Determine the (X, Y) coordinate at the center of the cell enclosing the given text.  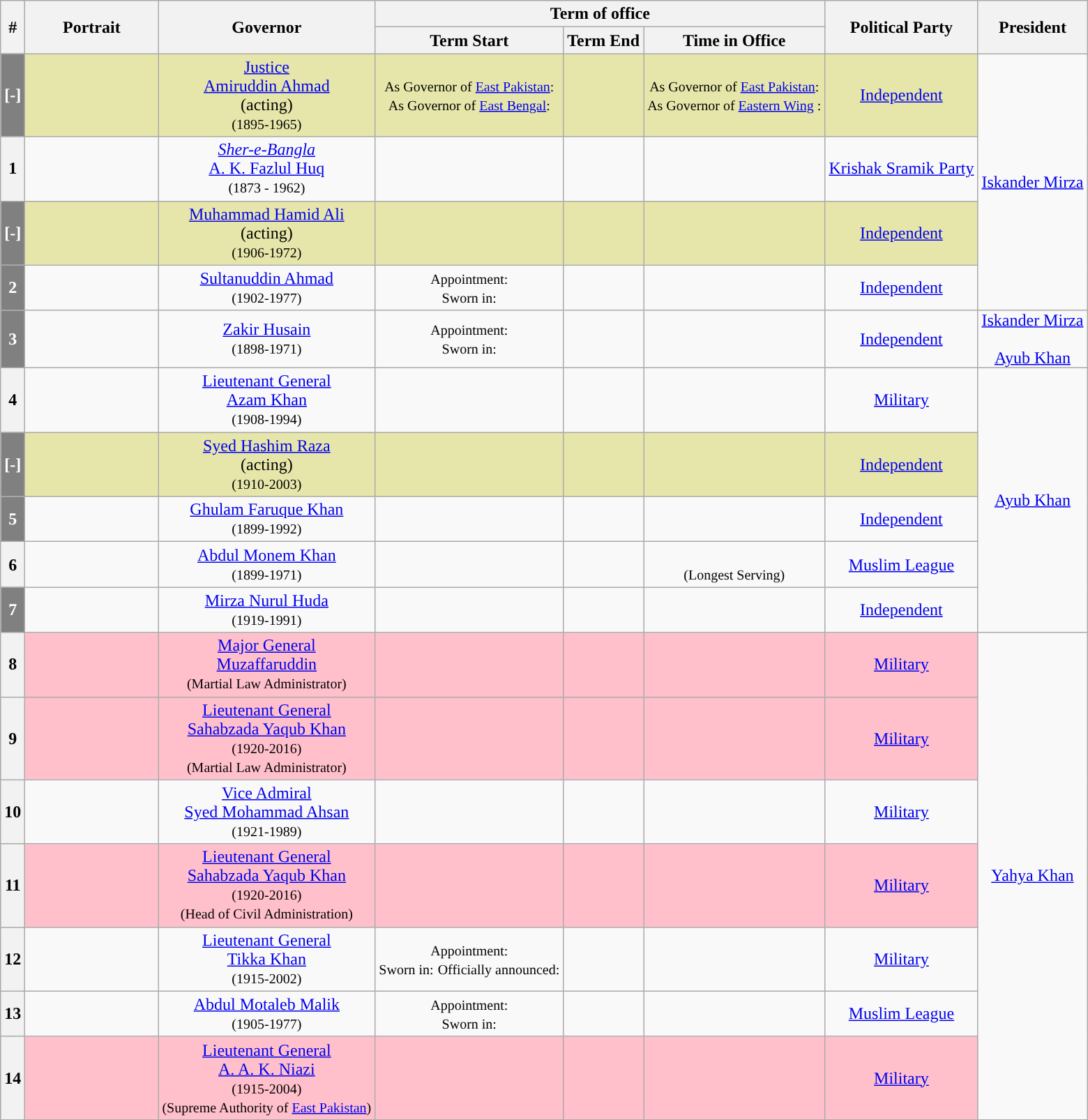
Sultanuddin Ahmad(1902-1977) (266, 287)
7 (13, 610)
3 (13, 339)
Iskander Mirza (1032, 182)
Syed Hashim Raza(acting)(1910-2003) (266, 464)
Term of office (600, 14)
Mirza Nurul Huda(1919-1991) (266, 610)
5 (13, 519)
8 (13, 665)
11 (13, 886)
1 (13, 169)
Lieutenant GeneralAzam Khan(1908-1994) (266, 400)
12 (13, 959)
Abdul Motaleb Malik(1905-1977) (266, 1014)
Appointment:Sworn in: Officially announced: (469, 959)
Krishak Sramik Party (901, 169)
Time in Office (734, 40)
Lieutenant GeneralSahabzada Yaqub Khan(1920-2016)(Martial Law Administrator) (266, 738)
14 (13, 1078)
Ayub Khan (1032, 501)
As Governor of East Pakistan:As Governor of East Bengal: (469, 95)
# (13, 27)
Major GeneralMuzaffaruddin(Martial Law Administrator) (266, 665)
Iskander MirzaAyub Khan (1032, 339)
Political Party (901, 27)
Ghulam Faruque Khan(1899-1992) (266, 519)
Sher-e-BanglaA. K. Fazlul Huq(1873 - 1962) (266, 169)
Lieutenant GeneralTikka Khan(1915-2002) (266, 959)
Abdul Monem Khan(1899-1971) (266, 565)
Term End (604, 40)
Zakir Husain(1898-1971) (266, 339)
Yahya Khan (1032, 876)
President (1032, 27)
2 (13, 287)
Lieutenant GeneralSahabzada Yaqub Khan(1920-2016)(Head of Civil Administration) (266, 886)
10 (13, 812)
JusticeAmiruddin Ahmad(acting)(1895-1965) (266, 95)
4 (13, 400)
9 (13, 738)
Portrait (92, 27)
Term Start (469, 40)
(Longest Serving) (734, 565)
6 (13, 565)
Governor (266, 27)
Muhammad Hamid Ali(acting)(1906-1972) (266, 233)
As Governor of East Pakistan:As Governor of Eastern Wing : (734, 95)
Lieutenant GeneralA. A. K. Niazi(1915-2004)(Supreme Authority of East Pakistan) (266, 1078)
Vice AdmiralSyed Mohammad Ahsan(1921-1989) (266, 812)
13 (13, 1014)
